For the text-containing cell, return its midpoint in [X, Y] coordinate format. 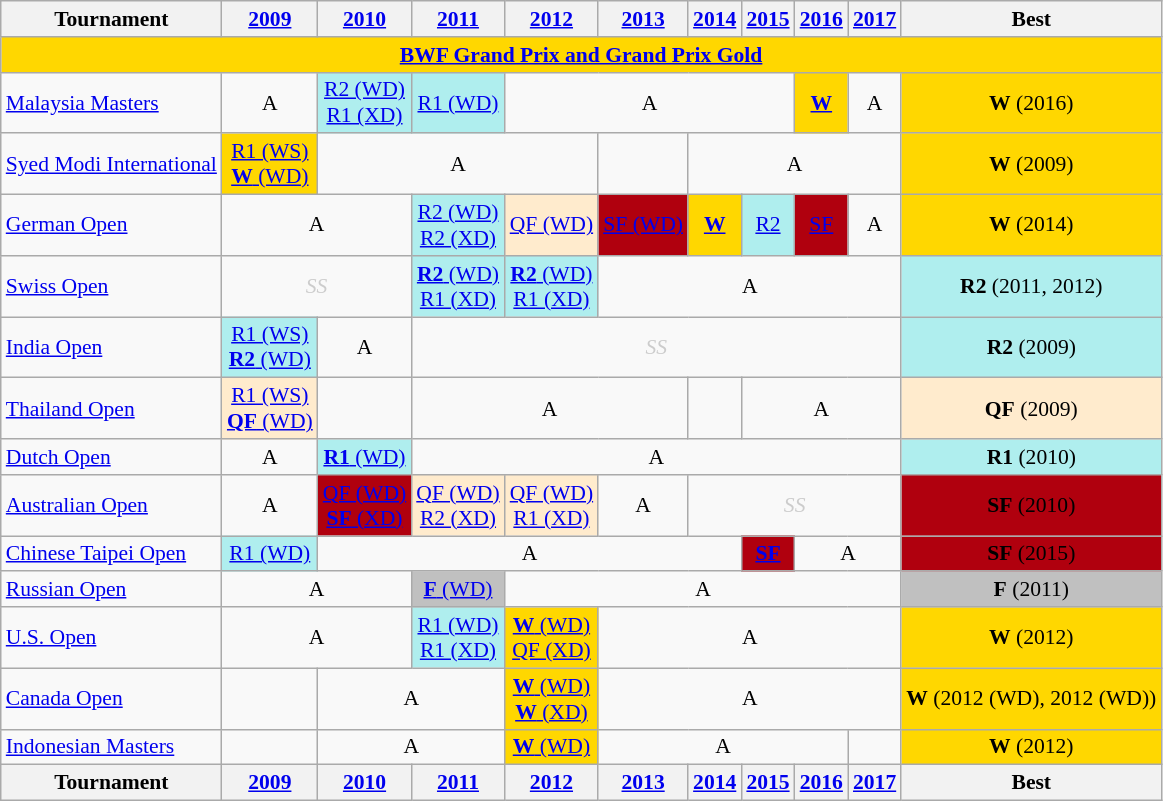
QF (WD) R1 (XD) [552, 506]
F (2011) [1031, 590]
F (WD) [458, 590]
R2 (2011, 2012) [1031, 286]
R1 (WS) R2 (WD) [270, 348]
Swiss Open [112, 286]
QF (2009) [1031, 408]
W (WD) [552, 747]
R1 (WD) R1 (XD) [458, 638]
Chinese Taipei Open [112, 554]
R2 (WD) R2 (XD) [458, 226]
W (WD) QF (XD) [552, 638]
Dutch Open [112, 457]
R2 (2009) [1031, 348]
Indonesian Masters [112, 747]
Malaysia Masters [112, 102]
QF (WD) R2 (XD) [458, 506]
Syed Modi International [112, 164]
Australian Open [112, 506]
QF (WD) SF (XD) [364, 506]
W (WD) W (XD) [552, 698]
SF (2010) [1031, 506]
India Open [112, 348]
Thailand Open [112, 408]
R1 (WS) W (WD) [270, 164]
R1 (2010) [1031, 457]
W (2012 (WD), 2012 (WD)) [1031, 698]
R1 (WS) QF (WD) [270, 408]
BWF Grand Prix and Grand Prix Gold [582, 55]
U.S. Open [112, 638]
Russian Open [112, 590]
QF (WD) [552, 226]
W (2016) [1031, 102]
German Open [112, 226]
SF (WD) [643, 226]
R2 [768, 226]
W (2009) [1031, 164]
W (2014) [1031, 226]
Canada Open [112, 698]
SF (2015) [1031, 554]
